Pinpoint the cell where the given text exists, returning its [X, Y] midpoint coordinate. 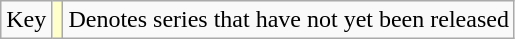
Denotes series that have not yet been released [289, 20]
Key [26, 20]
